Return (x, y) of the center of cell containing provided text 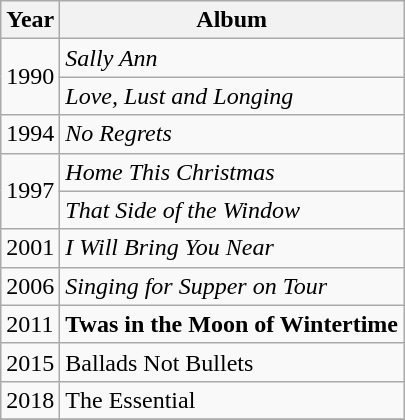
2015 (30, 362)
I Will Bring You Near (232, 248)
The Essential (232, 400)
Album (232, 20)
1990 (30, 77)
2018 (30, 400)
Sally Ann (232, 58)
No Regrets (232, 134)
1994 (30, 134)
That Side of the Window (232, 210)
Home This Christmas (232, 172)
2001 (30, 248)
Love, Lust and Longing (232, 96)
2011 (30, 324)
Singing for Supper on Tour (232, 286)
Ballads Not Bullets (232, 362)
Year (30, 20)
2006 (30, 286)
Twas in the Moon of Wintertime (232, 324)
1997 (30, 191)
